Locate the cell with the specified text and output its (X, Y) center coordinate. 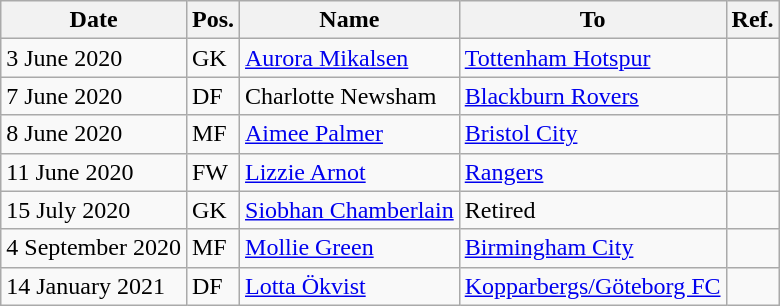
Aurora Mikalsen (350, 58)
7 June 2020 (94, 96)
FW (212, 172)
Bristol City (592, 134)
Name (350, 20)
Lotta Ökvist (350, 286)
Tottenham Hotspur (592, 58)
8 June 2020 (94, 134)
Date (94, 20)
11 June 2020 (94, 172)
14 January 2021 (94, 286)
Blackburn Rovers (592, 96)
Birmingham City (592, 248)
15 July 2020 (94, 210)
Retired (592, 210)
3 June 2020 (94, 58)
Aimee Palmer (350, 134)
Siobhan Chamberlain (350, 210)
Pos. (212, 20)
Lizzie Arnot (350, 172)
4 September 2020 (94, 248)
Kopparbergs/Göteborg FC (592, 286)
Charlotte Newsham (350, 96)
Ref. (752, 20)
Mollie Green (350, 248)
Rangers (592, 172)
To (592, 20)
